Find where the given text appears and provide that cell's center as [x, y] coordinate. 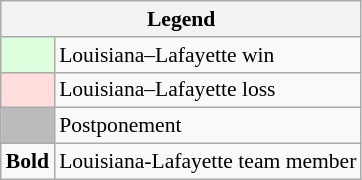
Legend [182, 19]
Louisiana–Lafayette win [208, 55]
Bold [28, 162]
Louisiana–Lafayette loss [208, 90]
Louisiana-Lafayette team member [208, 162]
Postponement [208, 126]
